From the cell containing the given text, extract its center point as [X, Y] coordinate. 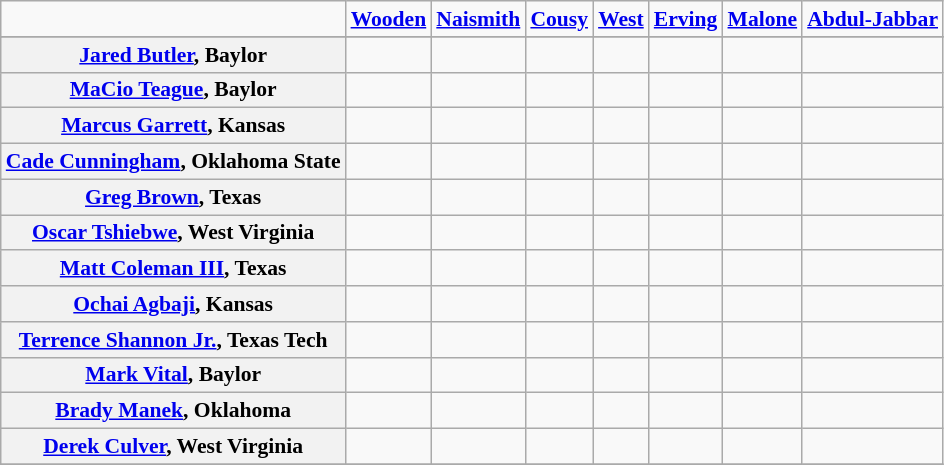
Oscar Tshiebwe, West Virginia [174, 233]
Matt Coleman III, Texas [174, 269]
Malone [762, 19]
West [621, 19]
Erving [686, 19]
Derek Culver, West Virginia [174, 447]
Jared Butler, Baylor [174, 55]
Marcus Garrett, Kansas [174, 126]
Cade Cunningham, Oklahoma State [174, 162]
Mark Vital, Baylor [174, 375]
Terrence Shannon Jr., Texas Tech [174, 340]
Greg Brown, Texas [174, 197]
Brady Manek, Oklahoma [174, 411]
Ochai Agbaji, Kansas [174, 304]
Cousy [559, 19]
Abdul-Jabbar [872, 19]
Naismith [478, 19]
Wooden [389, 19]
MaCio Teague, Baylor [174, 90]
